Scan for the cell matching the given text and deliver its (X, Y) coordinate at center. 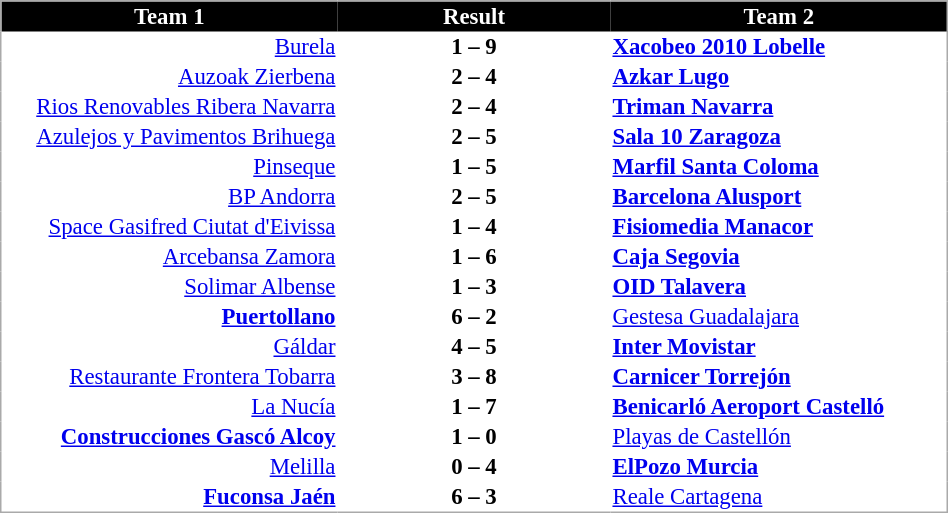
Azulejos y Pavimentos Brihuega (169, 137)
4 – 5 (474, 347)
Team 1 (169, 16)
OID Talavera (779, 287)
Playas de Castellón (779, 437)
Space Gasifred Ciutat d'Eivissa (169, 227)
Solimar Albense (169, 287)
Azkar Lugo (779, 77)
1 – 4 (474, 227)
Gestesa Guadalajara (779, 317)
0 – 4 (474, 467)
Inter Movistar (779, 347)
Reale Cartagena (779, 498)
ElPozo Murcia (779, 467)
Construcciones Gascó Alcoy (169, 437)
1 – 0 (474, 437)
Carnicer Torrejón (779, 377)
Melilla (169, 467)
Team 2 (779, 16)
BP Andorra (169, 197)
La Nucía (169, 407)
Gáldar (169, 347)
6 – 3 (474, 498)
1 – 7 (474, 407)
1 – 9 (474, 47)
1 – 5 (474, 167)
Sala 10 Zaragoza (779, 137)
Arcebansa Zamora (169, 257)
Burela (169, 47)
6 – 2 (474, 317)
Rios Renovables Ribera Navarra (169, 107)
Benicarló Aeroport Castelló (779, 407)
Auzoak Zierbena (169, 77)
Xacobeo 2010 Lobelle (779, 47)
Restaurante Frontera Tobarra (169, 377)
Barcelona Alusport (779, 197)
1 – 6 (474, 257)
Fisiomedia Manacor (779, 227)
Result (474, 16)
1 – 3 (474, 287)
Pinseque (169, 167)
Fuconsa Jaén (169, 498)
Puertollano (169, 317)
Marfil Santa Coloma (779, 167)
Triman Navarra (779, 107)
3 – 8 (474, 377)
Caja Segovia (779, 257)
